Determine the [x, y] coordinate at the center of the cell enclosing the given text.  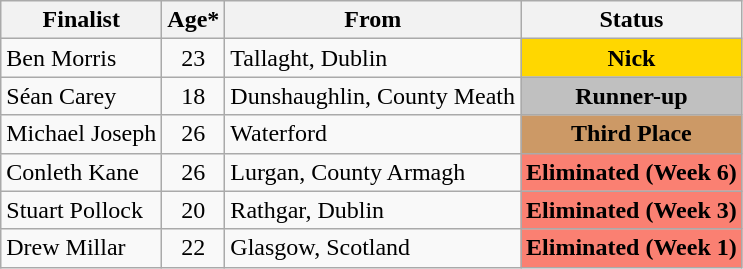
Conleth Kane [82, 172]
Drew Millar [82, 248]
Eliminated (Week 6) [632, 172]
Ben Morris [82, 58]
Glasgow, Scotland [373, 248]
Nick [632, 58]
Rathgar, Dublin [373, 210]
Lurgan, County Armagh [373, 172]
Stuart Pollock [82, 210]
23 [194, 58]
Séan Carey [82, 96]
From [373, 20]
Waterford [373, 134]
Tallaght, Dublin [373, 58]
Finalist [82, 20]
Dunshaughlin, County Meath [373, 96]
Eliminated (Week 3) [632, 210]
22 [194, 248]
Eliminated (Week 1) [632, 248]
Age* [194, 20]
Michael Joseph [82, 134]
18 [194, 96]
Third Place [632, 134]
20 [194, 210]
Runner-up [632, 96]
Status [632, 20]
